Determine the [X, Y] coordinate at the center of the cell enclosing the given text.  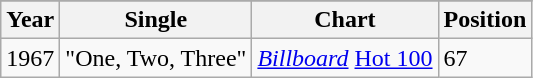
Single [156, 20]
Year [30, 20]
1967 [30, 58]
Chart [345, 20]
Billboard Hot 100 [345, 58]
67 [485, 58]
"One, Two, Three" [156, 58]
Position [485, 20]
